Capture the cell that displays the provided text and extract its [x, y] central coordinate. 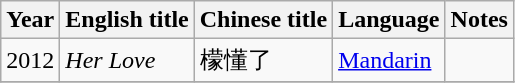
Language [389, 20]
2012 [30, 60]
English title [127, 20]
Her Love [127, 60]
檬懂了 [263, 60]
Notes [479, 20]
Mandarin [389, 60]
Chinese title [263, 20]
Year [30, 20]
